Return (x, y) of the center of cell containing provided text 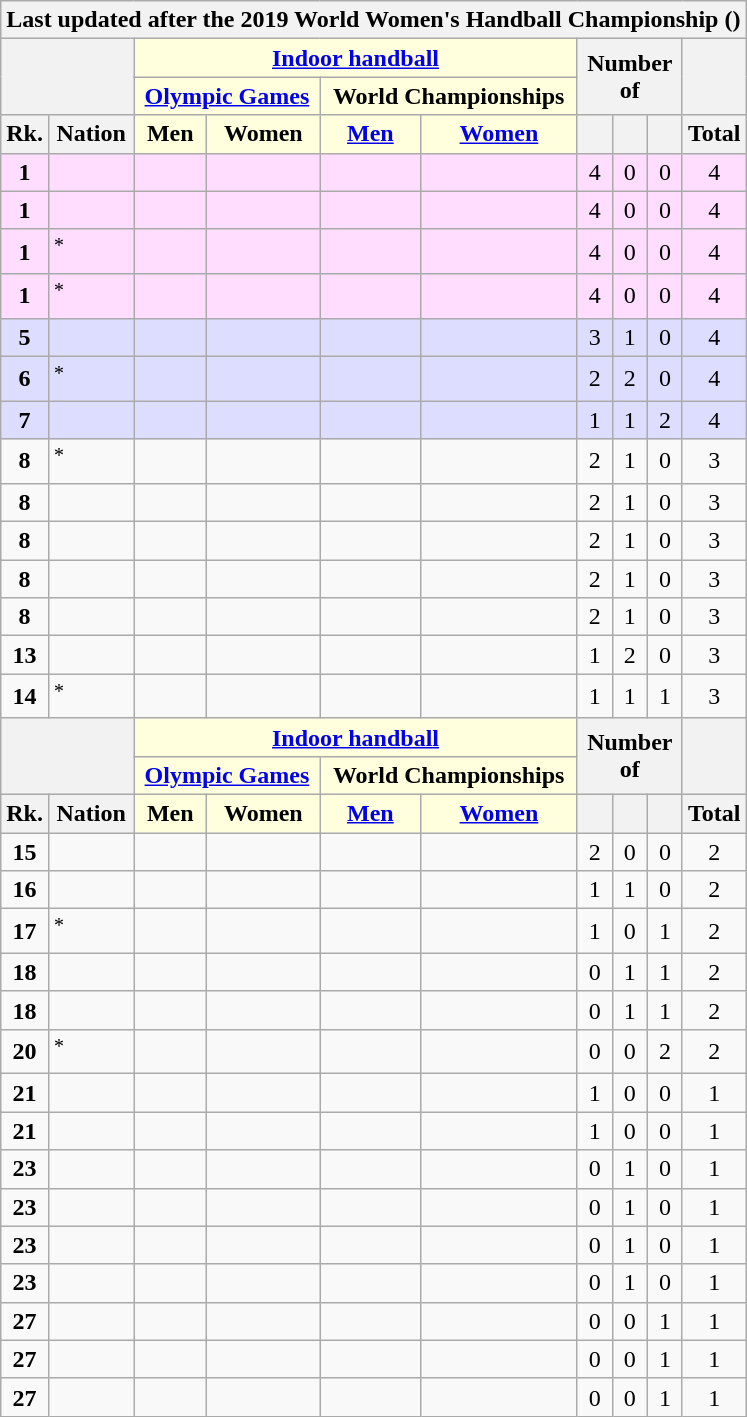
13 (25, 655)
16 (25, 890)
17 (25, 932)
15 (25, 852)
7 (25, 420)
6 (25, 378)
14 (25, 696)
5 (25, 337)
Last updated after the 2019 World Women's Handball Championship () (374, 20)
20 (25, 1052)
